Scan for the cell matching the given text and deliver its [X, Y] coordinate at center. 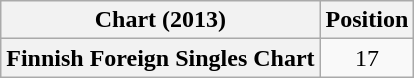
Position [367, 20]
17 [367, 58]
Finnish Foreign Singles Chart [160, 58]
Chart (2013) [160, 20]
